Detect which cell encompasses the target text, then output its [x, y] center coordinate. 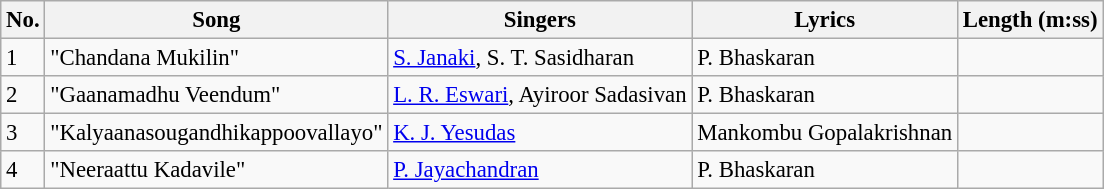
3 [23, 133]
K. J. Yesudas [540, 133]
Lyrics [825, 20]
Mankombu Gopalakrishnan [825, 133]
Singers [540, 20]
Length (m:ss) [1030, 20]
"Chandana Mukilin" [216, 58]
S. Janaki, S. T. Sasidharan [540, 58]
1 [23, 58]
4 [23, 170]
"Gaanamadhu Veendum" [216, 95]
P. Jayachandran [540, 170]
"Kalyaanasougandhikappoovallayo" [216, 133]
L. R. Eswari, Ayiroor Sadasivan [540, 95]
No. [23, 20]
2 [23, 95]
Song [216, 20]
"Neeraattu Kadavile" [216, 170]
